Scan for the cell matching the given text and deliver its (x, y) coordinate at center. 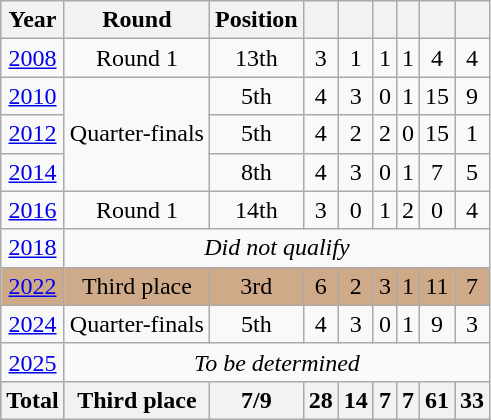
Round (136, 20)
2024 (33, 324)
11 (436, 286)
Did not qualify (276, 248)
2016 (33, 210)
2014 (33, 172)
6 (320, 286)
61 (436, 400)
28 (320, 400)
2008 (33, 58)
Year (33, 20)
13th (256, 58)
Position (256, 20)
8th (256, 172)
To be determined (276, 362)
2018 (33, 248)
33 (472, 400)
2025 (33, 362)
5 (472, 172)
2010 (33, 96)
2022 (33, 286)
Total (33, 400)
3rd (256, 286)
2012 (33, 134)
7/9 (256, 400)
14 (356, 400)
14th (256, 210)
